Return the (X, Y) coordinate for the center point of the cell that contains the specified text.  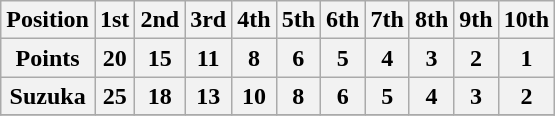
10 (254, 96)
1st (114, 20)
11 (208, 58)
20 (114, 58)
13 (208, 96)
8th (431, 20)
6th (343, 20)
9th (476, 20)
5th (298, 20)
4th (254, 20)
7th (387, 20)
Suzuka (48, 96)
Position (48, 20)
25 (114, 96)
Points (48, 58)
18 (160, 96)
1 (526, 58)
3rd (208, 20)
15 (160, 58)
2nd (160, 20)
10th (526, 20)
